Locate the cell with the specified text and output its (x, y) center coordinate. 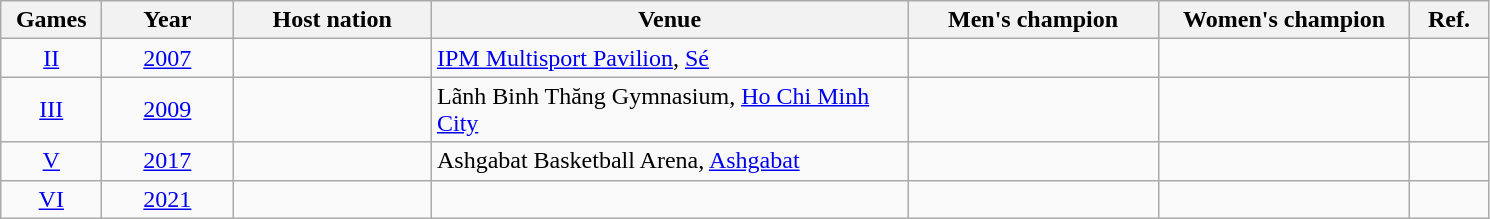
2021 (168, 199)
V (52, 161)
II (52, 58)
Venue (669, 20)
Ref. (1450, 20)
Women's champion (1284, 20)
2009 (168, 110)
III (52, 110)
Ashgabat Basketball Arena, Ashgabat (669, 161)
Lãnh Binh Thăng Gymnasium, Ho Chi Minh City (669, 110)
Host nation (332, 20)
2017 (168, 161)
VI (52, 199)
IPM Multisport Pavilion, Sé (669, 58)
2007 (168, 58)
Men's champion (1034, 20)
Games (52, 20)
Year (168, 20)
